Search for the cell housing the specified text and yield its (X, Y) center coordinate. 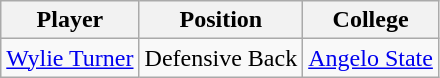
Wylie Turner (70, 58)
Player (70, 20)
Angelo State (371, 58)
Position (221, 20)
Defensive Back (221, 58)
College (371, 20)
